For the text-containing cell, return its midpoint in [x, y] coordinate format. 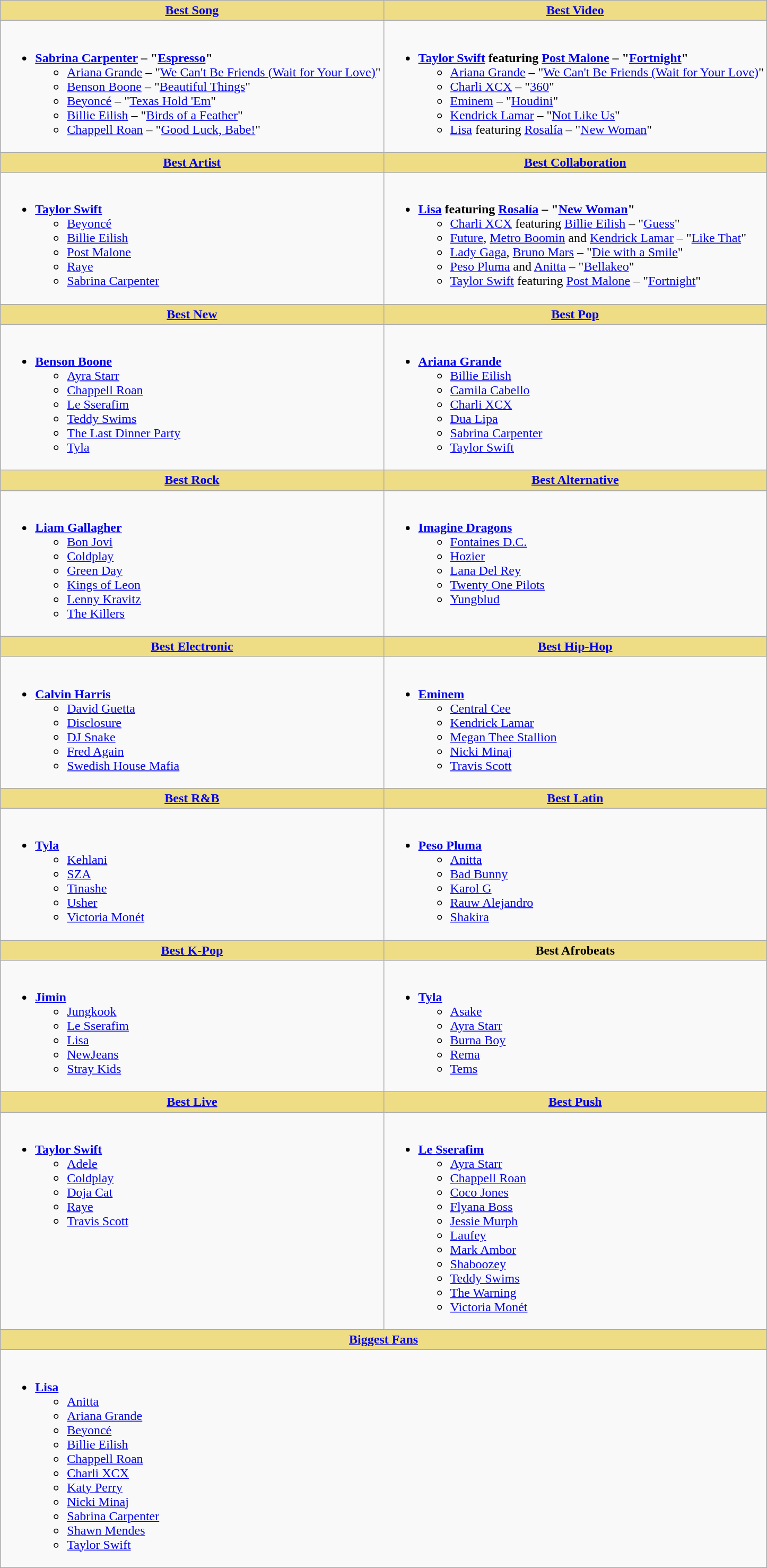
Best Alternative [575, 480]
Taylor SwiftBeyoncéBillie EilishPost MaloneRayeSabrina Carpenter [192, 238]
Taylor SwiftAdeleColdplayDoja CatRayeTravis Scott [192, 1221]
Le SserafimAyra StarrChappell RoanCoco JonesFlyana BossJessie MurphLaufeyMark AmborShaboozeyTeddy SwimsThe WarningVictoria Monét [575, 1221]
Best Pop [575, 314]
Biggest Fans [384, 1340]
Liam GallagherBon JoviColdplayGreen DayKings of LeonLenny KravitzThe Killers [192, 564]
Peso PlumaAnittaBad BunnyKarol GRauw AlejandroShakira [575, 874]
Best Push [575, 1102]
TylaAsakeAyra StarrBurna BoyRemaTems [575, 1026]
TylaKehlaniSZATinasheUsherVictoria Monét [192, 874]
Best Latin [575, 798]
Best Artist [192, 162]
Best Rock [192, 480]
Best Electronic [192, 646]
Best Video [575, 11]
Best New [192, 314]
Best Collaboration [575, 162]
Best Song [192, 11]
Ariana GrandeBillie EilishCamila CabelloCharli XCXDua LipaSabrina CarpenterTaylor Swift [575, 397]
Best Afrobeats [575, 950]
LisaAnittaAriana GrandeBeyoncéBillie EilishChappell RoanCharli XCXKaty PerryNicki MinajSabrina CarpenterShawn MendesTaylor Swift [384, 1459]
JiminJungkookLe SserafimLisaNewJeansStray Kids [192, 1026]
Best K-Pop [192, 950]
EminemCentral CeeKendrick LamarMegan Thee StallionNicki MinajTravis Scott [575, 722]
Best Live [192, 1102]
Benson BooneAyra StarrChappell RoanLe SserafimTeddy SwimsThe Last Dinner PartyTyla [192, 397]
Best R&B [192, 798]
Imagine DragonsFontaines D.C.HozierLana Del ReyTwenty One PilotsYungblud [575, 564]
Calvin HarrisDavid GuettaDisclosureDJ SnakeFred AgainSwedish House Mafia [192, 722]
Best Hip-Hop [575, 646]
